Return the (x, y) coordinate for the center point of the cell that contains the specified text.  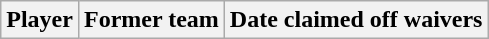
Date claimed off waivers (356, 20)
Former team (151, 20)
Player (40, 20)
